Identify which cell holds the provided text, then report its (x, y) central coordinate. 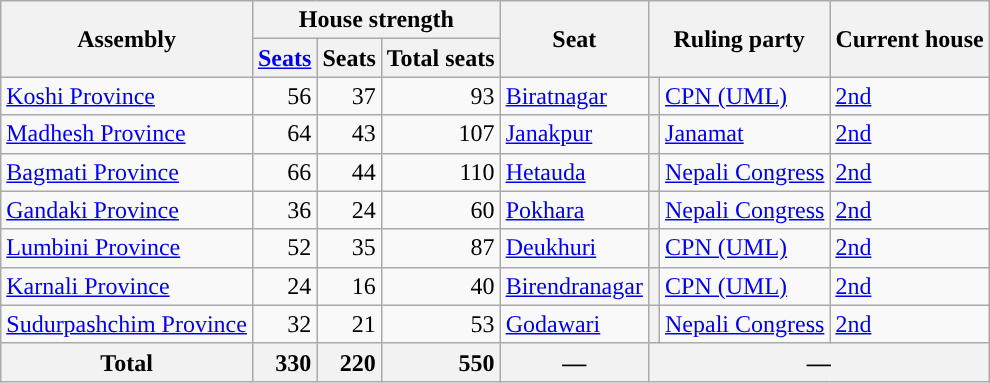
110 (440, 172)
Janamat (745, 134)
House strength (376, 20)
66 (284, 172)
Seat (574, 39)
93 (440, 96)
550 (440, 362)
Karnali Province (127, 286)
Birendranagar (574, 286)
60 (440, 210)
Madhesh Province (127, 134)
Gandaki Province (127, 210)
Sudurpashchim Province (127, 324)
40 (440, 286)
Janakpur (574, 134)
64 (284, 134)
37 (349, 96)
56 (284, 96)
Hetauda (574, 172)
52 (284, 248)
Ruling party (738, 39)
87 (440, 248)
36 (284, 210)
44 (349, 172)
21 (349, 324)
16 (349, 286)
Godawari (574, 324)
220 (349, 362)
Koshi Province (127, 96)
107 (440, 134)
53 (440, 324)
Lumbini Province (127, 248)
Total seats (440, 58)
330 (284, 362)
Biratnagar (574, 96)
Assembly (127, 39)
Pokhara (574, 210)
Current house (910, 39)
35 (349, 248)
Total (127, 362)
32 (284, 324)
43 (349, 134)
Bagmati Province (127, 172)
Deukhuri (574, 248)
